From the cell containing the given text, extract its center point as (X, Y) coordinate. 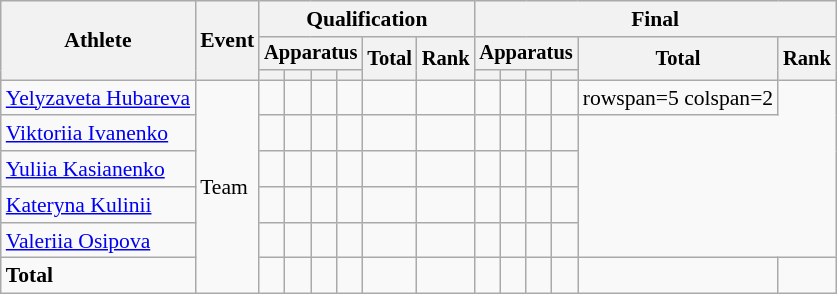
Viktoriia Ivanenko (98, 134)
Qualification (366, 19)
Event (227, 40)
Athlete (98, 40)
rowspan=5 colspan=2 (678, 98)
Team (227, 187)
Final (654, 19)
Kateryna Kulinii (98, 205)
Yuliia Kasianenko (98, 169)
Valeriia Osipova (98, 241)
Yelyzaveta Hubareva (98, 98)
